Pinpoint the cell where the given text exists, returning its (x, y) midpoint coordinate. 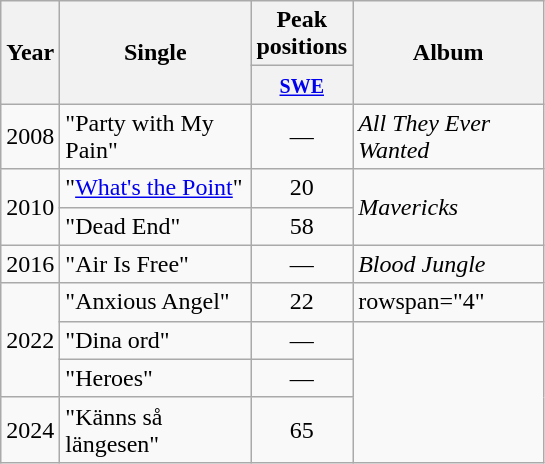
SWE (302, 85)
22 (302, 302)
65 (302, 430)
rowspan="4" (448, 302)
20 (302, 188)
Mavericks (448, 207)
2022 (30, 340)
2010 (30, 207)
Peak positions (302, 34)
Single (156, 52)
2008 (30, 136)
"Anxious Angel" (156, 302)
58 (302, 226)
"Dead End" (156, 226)
Year (30, 52)
2024 (30, 430)
"Heroes" (156, 378)
"What's the Point" (156, 188)
Blood Jungle (448, 264)
2016 (30, 264)
"Känns så längesen" (156, 430)
"Dina ord" (156, 340)
Album (448, 52)
All They Ever Wanted (448, 136)
"Air Is Free" (156, 264)
"Party with My Pain" (156, 136)
